Locate the cell with the specified text and output its [X, Y] center coordinate. 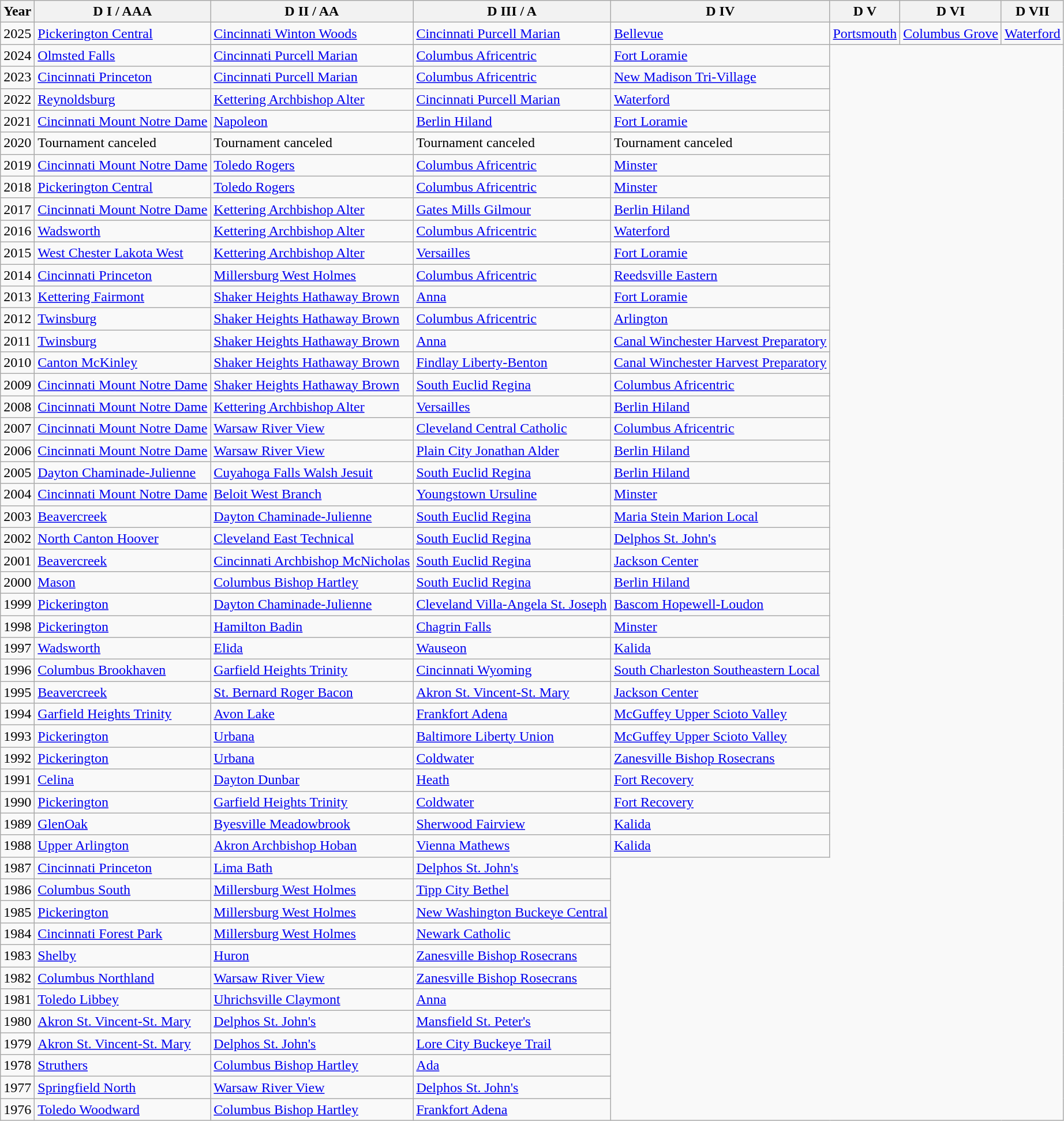
1997 [17, 648]
Uhrichsville Claymont [312, 1000]
2018 [17, 187]
Cincinnati Forest Park [122, 933]
2010 [17, 363]
2001 [17, 560]
2005 [17, 473]
1993 [17, 736]
2024 [17, 55]
D VI [951, 12]
Akron Archbishop Hoban [312, 846]
2003 [17, 516]
St. Bernard Roger Bacon [312, 692]
1978 [17, 1066]
Elida [312, 648]
Cincinnati Winton Woods [312, 33]
Cleveland Villa-Angela St. Joseph [512, 604]
2011 [17, 341]
2004 [17, 494]
Celina [122, 780]
Kettering Fairmont [122, 297]
Reynoldsburg [122, 99]
1977 [17, 1088]
North Canton Hoover [122, 538]
D VII [1032, 12]
Struthers [122, 1066]
Plain City Jonathan Alder [512, 451]
1979 [17, 1044]
Bascom Hopewell-Loudon [720, 604]
Avon Lake [312, 714]
Springfield North [122, 1088]
Cincinnati Archbishop McNicholas [312, 560]
1980 [17, 1022]
Canton McKinley [122, 363]
Portsmouth [865, 33]
New Madison Tri-Village [720, 77]
Chagrin Falls [512, 626]
Huron [312, 955]
Gates Mills Gilmour [512, 209]
Sherwood Fairview [512, 824]
2016 [17, 231]
2014 [17, 275]
South Charleston Southeastern Local [720, 670]
Columbus Northland [122, 978]
Heath [512, 780]
New Washington Buckeye Central [512, 912]
2009 [17, 385]
Mason [122, 582]
D IV [720, 12]
1982 [17, 978]
Findlay Liberty-Benton [512, 363]
Olmsted Falls [122, 55]
1987 [17, 868]
Columbus Brookhaven [122, 670]
1992 [17, 758]
Napoleon [312, 121]
1995 [17, 692]
Lore City Buckeye Trail [512, 1044]
2007 [17, 429]
1999 [17, 604]
Cincinnati Wyoming [512, 670]
2017 [17, 209]
2021 [17, 121]
Wauseon [512, 648]
Cleveland East Technical [312, 538]
Ada [512, 1066]
2022 [17, 99]
1996 [17, 670]
Reedsville Eastern [720, 275]
Tipp City Bethel [512, 890]
2020 [17, 143]
1984 [17, 933]
2002 [17, 538]
Newark Catholic [512, 933]
2008 [17, 407]
Lima Bath [312, 868]
D V [865, 12]
Dayton Dunbar [312, 780]
1991 [17, 780]
Baltimore Liberty Union [512, 736]
Arlington [720, 319]
Maria Stein Marion Local [720, 516]
Byesville Meadowbrook [312, 824]
2012 [17, 319]
1989 [17, 824]
1998 [17, 626]
1976 [17, 1109]
1986 [17, 890]
1990 [17, 802]
2013 [17, 297]
Beloit West Branch [312, 494]
West Chester Lakota West [122, 253]
1994 [17, 714]
Columbus South [122, 890]
Hamilton Badin [312, 626]
Upper Arlington [122, 846]
Youngstown Ursuline [512, 494]
Toledo Libbey [122, 1000]
D I / AAA [122, 12]
2006 [17, 451]
Cleveland Central Catholic [512, 429]
D III / A [512, 12]
Mansfield St. Peter's [512, 1022]
Bellevue [720, 33]
Shelby [122, 955]
D II / AA [312, 12]
Toledo Woodward [122, 1109]
Cuyahoga Falls Walsh Jesuit [312, 473]
Year [17, 12]
1985 [17, 912]
Vienna Mathews [512, 846]
1988 [17, 846]
2015 [17, 253]
2025 [17, 33]
Columbus Grove [951, 33]
2000 [17, 582]
1981 [17, 1000]
2019 [17, 165]
2023 [17, 77]
1983 [17, 955]
GlenOak [122, 824]
